Capture the cell that displays the provided text and extract its [X, Y] central coordinate. 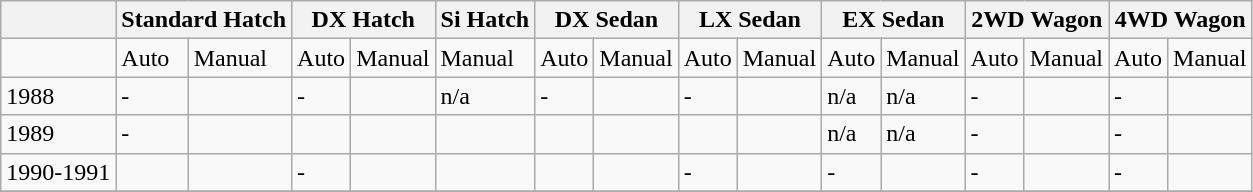
Si Hatch [485, 20]
1990-1991 [58, 172]
1988 [58, 96]
DX Sedan [606, 20]
2WD Wagon [1036, 20]
1989 [58, 134]
DX Hatch [364, 20]
4WD Wagon [1180, 20]
EX Sedan [894, 20]
Standard Hatch [204, 20]
LX Sedan [750, 20]
